Return [X, Y] of the center of cell containing provided text 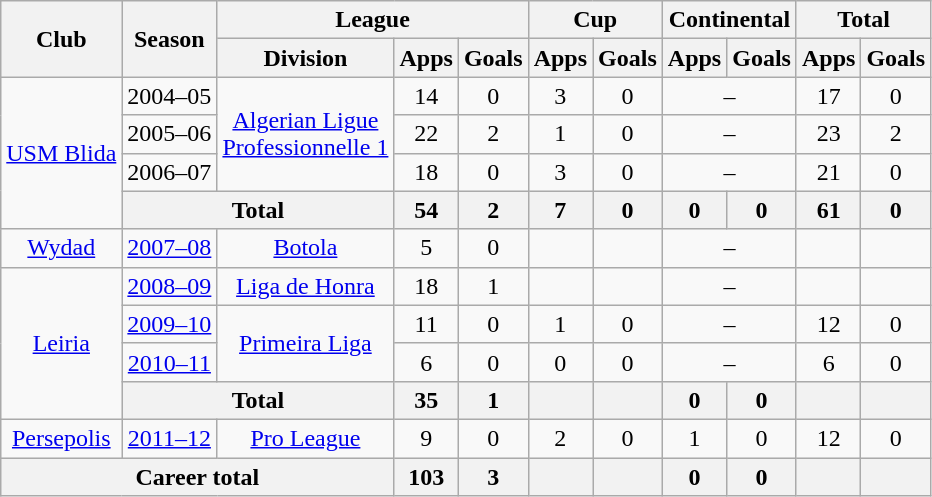
Cup [595, 20]
Primeira Liga [306, 343]
22 [426, 134]
2007–08 [170, 248]
USM Blida [62, 153]
54 [426, 210]
2009–10 [170, 324]
League [372, 20]
17 [828, 96]
Wydad [62, 248]
2010–11 [170, 362]
Persepolis [62, 438]
21 [828, 172]
11 [426, 324]
61 [828, 210]
14 [426, 96]
Leiria [62, 343]
23 [828, 134]
35 [426, 400]
Algerian Ligue Professionnelle 1 [306, 134]
2004–05 [170, 96]
2005–06 [170, 134]
Division [306, 58]
Continental [729, 20]
5 [426, 248]
2011–12 [170, 438]
7 [560, 210]
2008–09 [170, 286]
103 [426, 477]
9 [426, 438]
Liga de Honra [306, 286]
Career total [198, 477]
Season [170, 39]
Pro League [306, 438]
2006–07 [170, 172]
Club [62, 39]
Botola [306, 248]
